From the cell containing the given text, extract its center point as (X, Y) coordinate. 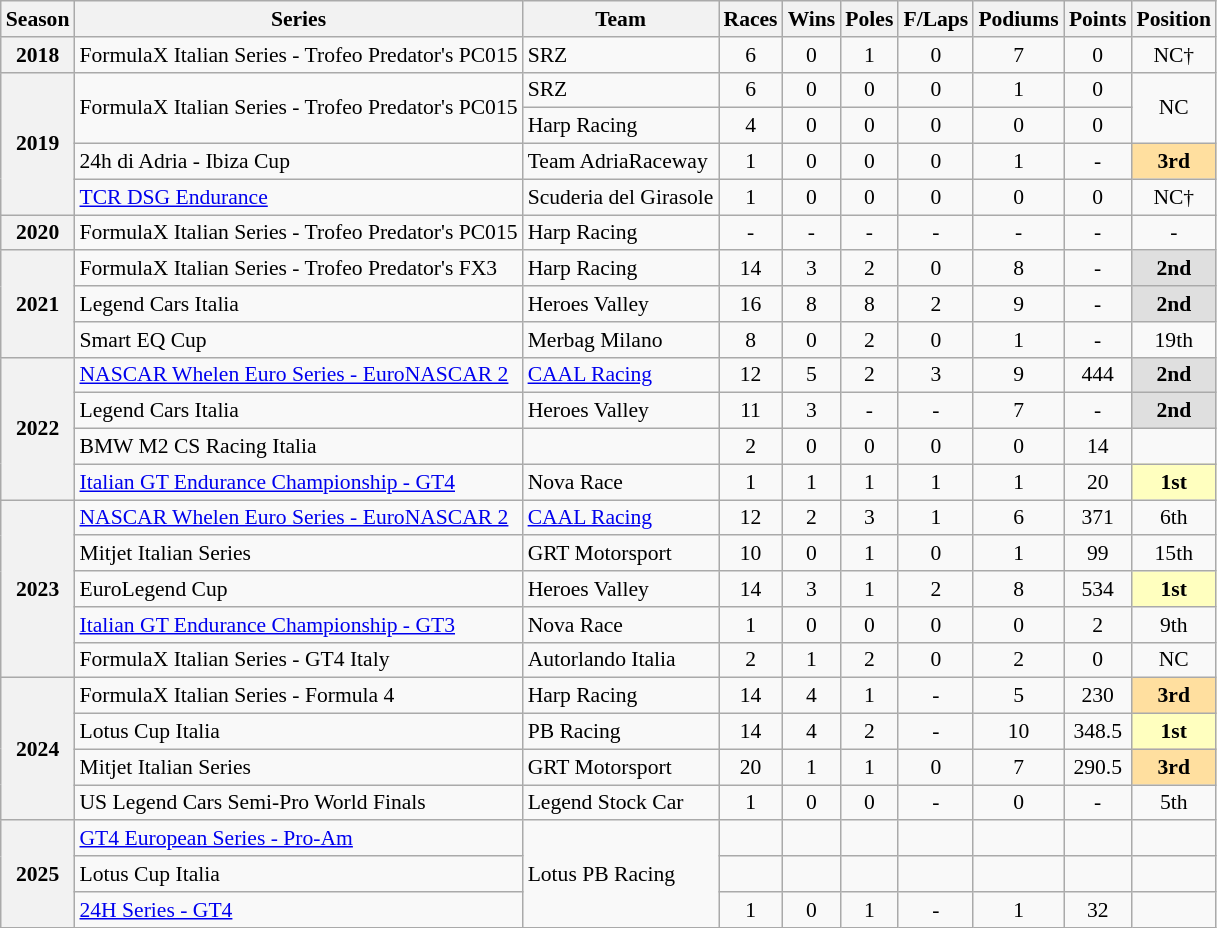
11 (750, 411)
444 (1098, 375)
GT4 European Series - Pro-Am (298, 839)
Lotus PB Racing (621, 874)
24h di Adria - Ibiza Cup (298, 162)
FormulaX Italian Series - Trofeo Predator's FX3 (298, 269)
2023 (38, 589)
19th (1174, 340)
TCR DSG Endurance (298, 197)
Races (750, 19)
5th (1174, 803)
Podiums (1018, 19)
BMW M2 CS Racing Italia (298, 447)
6th (1174, 518)
99 (1098, 554)
32 (1098, 910)
PB Racing (621, 732)
Smart EQ Cup (298, 340)
EuroLegend Cup (298, 589)
US Legend Cars Semi-Pro World Finals (298, 803)
2025 (38, 874)
Merbag Milano (621, 340)
534 (1098, 589)
Series (298, 19)
Season (38, 19)
371 (1098, 518)
24H Series - GT4 (298, 910)
348.5 (1098, 732)
Poles (869, 19)
Scuderia del Girasole (621, 197)
290.5 (1098, 767)
230 (1098, 696)
2024 (38, 749)
2021 (38, 304)
2020 (38, 233)
Italian GT Endurance Championship - GT3 (298, 625)
9th (1174, 625)
2019 (38, 143)
FormulaX Italian Series - GT4 Italy (298, 660)
Position (1174, 19)
Italian GT Endurance Championship - GT4 (298, 482)
Points (1098, 19)
2018 (38, 55)
F/Laps (936, 19)
Wins (812, 19)
Team AdriaRaceway (621, 162)
15th (1174, 554)
2022 (38, 428)
16 (750, 304)
FormulaX Italian Series - Formula 4 (298, 696)
Autorlando Italia (621, 660)
Team (621, 19)
Legend Stock Car (621, 803)
